Output the (x, y) coordinate of the center of the cell containing the given text.  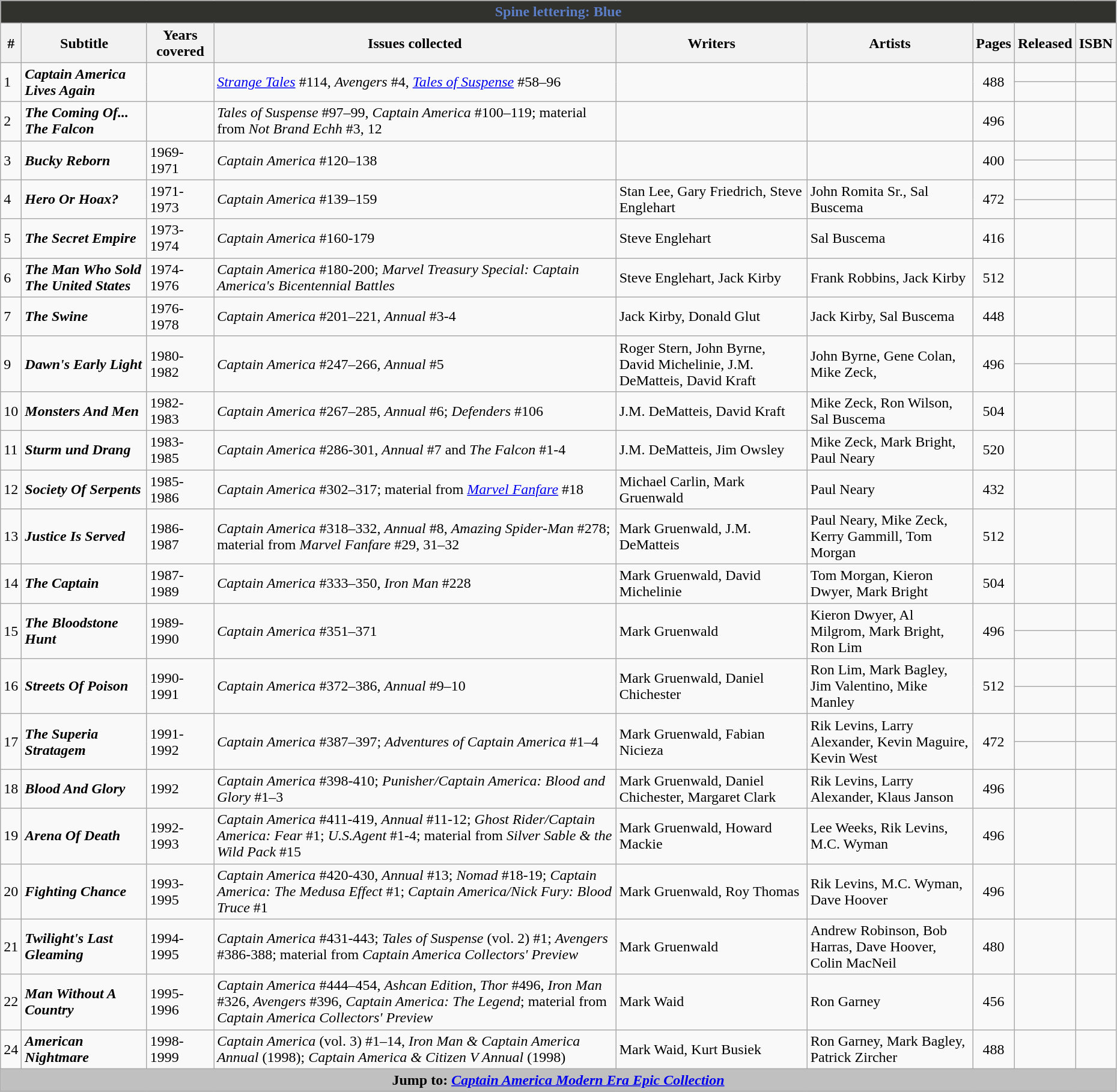
Blood And Glory (84, 788)
Ron Garney, Mark Bagley, Patrick Zircher (890, 1049)
Rik Levins, Larry Alexander, Kevin Maguire, Kevin West (890, 742)
1990-1991 (180, 686)
Dawn's Early Light (84, 364)
5 (11, 238)
Released (1045, 43)
Streets Of Poison (84, 686)
Paul Neary, Mike Zeck, Kerry Gammill, Tom Morgan (890, 537)
Sal Buscema (890, 238)
Ron Lim, Mark Bagley, Jim Valentino, Mike Manley (890, 686)
Subtitle (84, 43)
Twilight's Last Gleaming (84, 947)
Mark Waid, Kurt Busiek (711, 1049)
Fighting Chance (84, 891)
Captain America #411-419, Annual #11-12; Ghost Rider/Captain America: Fear #1; U.S.Agent #1-4; material from Silver Sable & the Wild Pack #15 (415, 836)
Jack Kirby, Sal Buscema (890, 316)
1980-1982 (180, 364)
Mark Gruenwald, Roy Thomas (711, 891)
J.M. DeMatteis, Jim Owsley (711, 450)
# (11, 43)
1992-1993 (180, 836)
Man Without A Country (84, 1002)
400 (994, 160)
3 (11, 160)
Captain America #286-301, Annual #7 and The Falcon #1-4 (415, 450)
Mark Gruenwald, Howard Mackie (711, 836)
Arena Of Death (84, 836)
1971-1973 (180, 200)
Captain America #351–371 (415, 631)
1976-1978 (180, 316)
The Man Who Sold The United States (84, 278)
Steve Englehart (711, 238)
480 (994, 947)
J.M. DeMatteis, David Kraft (711, 411)
24 (11, 1049)
American Nightmare (84, 1049)
Artists (890, 43)
John Romita Sr., Sal Buscema (890, 200)
19 (11, 836)
Captain America #420-430, Annual #13; Nomad #18-19; Captain America: The Medusa Effect #1; Captain America/Nick Fury: Blood Truce #1 (415, 891)
13 (11, 537)
Captain America #387–397; Adventures of Captain America #1–4 (415, 742)
Mark Gruenwald, J.M. DeMatteis (711, 537)
21 (11, 947)
4 (11, 200)
Captain America #302–317; material from Marvel Fanfare #18 (415, 489)
Bucky Reborn (84, 160)
1 (11, 82)
Rik Levins, M.C. Wyman, Dave Hoover (890, 891)
1969-1971 (180, 160)
Captain America #201–221, Annual #3-4 (415, 316)
Captain America Lives Again (84, 82)
1989-1990 (180, 631)
Captain America #160-179 (415, 238)
Captain America #372–386, Annual #9–10 (415, 686)
22 (11, 1002)
Mark Gruenwald, David Michelinie (711, 584)
Steve Englehart, Jack Kirby (711, 278)
ISBN (1096, 43)
John Byrne, Gene Colan, Mike Zeck, (890, 364)
Captain America #139–159 (415, 200)
Tales of Suspense #97–99, Captain America #100–119; material from Not Brand Echh #3, 12 (415, 121)
Jump to: Captain America Modern Era Epic Collection (559, 1080)
Issues collected (415, 43)
Captain America #267–285, Annual #6; Defenders #106 (415, 411)
Mark Waid (711, 1002)
1998-1999 (180, 1049)
448 (994, 316)
1994-1995 (180, 947)
Monsters And Men (84, 411)
1991-1992 (180, 742)
Hero Or Hoax? (84, 200)
20 (11, 891)
Mark Gruenwald, Daniel Chichester, Margaret Clark (711, 788)
416 (994, 238)
Captain America #431-443; Tales of Suspense (vol. 2) #1; Avengers #386-388; material from Captain America Collectors' Preview (415, 947)
Years covered (180, 43)
Frank Robbins, Jack Kirby (890, 278)
Michael Carlin, Mark Gruenwald (711, 489)
520 (994, 450)
The Superia Stratagem (84, 742)
Society Of Serpents (84, 489)
14 (11, 584)
1974-1976 (180, 278)
Captain America #318–332, Annual #8, Amazing Spider-Man #278; material from Marvel Fanfare #29, 31–32 (415, 537)
Andrew Robinson, Bob Harras, Dave Hoover, Colin MacNeil (890, 947)
1985-1986 (180, 489)
Captain America #180-200; Marvel Treasury Special: Captain America's Bicentennial Battles (415, 278)
17 (11, 742)
2 (11, 121)
Ron Garney (890, 1002)
11 (11, 450)
15 (11, 631)
12 (11, 489)
Spine lettering: Blue (559, 12)
Jack Kirby, Donald Glut (711, 316)
9 (11, 364)
6 (11, 278)
Captain America #247–266, Annual #5 (415, 364)
The Secret Empire (84, 238)
Paul Neary (890, 489)
Captain America #333–350, Iron Man #228 (415, 584)
Mark Gruenwald, Daniel Chichester (711, 686)
Mark Gruenwald, Fabian Nicieza (711, 742)
16 (11, 686)
18 (11, 788)
Tom Morgan, Kieron Dwyer, Mark Bright (890, 584)
1983-1985 (180, 450)
Pages (994, 43)
1982-1983 (180, 411)
1993-1995 (180, 891)
Rik Levins, Larry Alexander, Klaus Janson (890, 788)
Strange Tales #114, Avengers #4, Tales of Suspense #58–96 (415, 82)
1986-1987 (180, 537)
Mike Zeck, Mark Bright, Paul Neary (890, 450)
Writers (711, 43)
The Coming Of... The Falcon (84, 121)
Captain America #398-410; Punisher/Captain America: Blood and Glory #1–3 (415, 788)
1995-1996 (180, 1002)
The Bloodstone Hunt (84, 631)
10 (11, 411)
456 (994, 1002)
1992 (180, 788)
Captain America (vol. 3) #1–14, Iron Man & Captain America Annual (1998); Captain America & Citizen V Annual (1998) (415, 1049)
7 (11, 316)
Roger Stern, John Byrne, David Michelinie, J.M. DeMatteis, David Kraft (711, 364)
Stan Lee, Gary Friedrich, Steve Englehart (711, 200)
Kieron Dwyer, Al Milgrom, Mark Bright, Ron Lim (890, 631)
1973-1974 (180, 238)
Sturm und Drang (84, 450)
Mike Zeck, Ron Wilson, Sal Buscema (890, 411)
Justice Is Served (84, 537)
The Swine (84, 316)
Captain America #120–138 (415, 160)
The Captain (84, 584)
1987-1989 (180, 584)
Lee Weeks, Rik Levins, M.C. Wyman (890, 836)
432 (994, 489)
